Output the (x, y) coordinate of the center of the cell containing the given text.  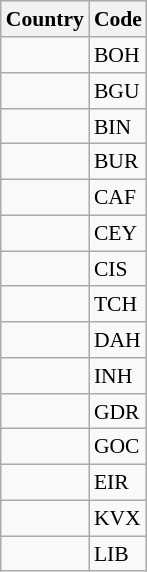
CIS (118, 269)
GOC (118, 447)
DAH (118, 340)
LIB (118, 554)
BGU (118, 91)
CEY (118, 233)
GDR (118, 411)
EIR (118, 482)
CAF (118, 197)
Country (45, 19)
BIN (118, 126)
INH (118, 376)
BUR (118, 162)
TCH (118, 304)
BOH (118, 55)
KVX (118, 518)
Code (118, 19)
